Identify which cell holds the provided text, then report its [x, y] central coordinate. 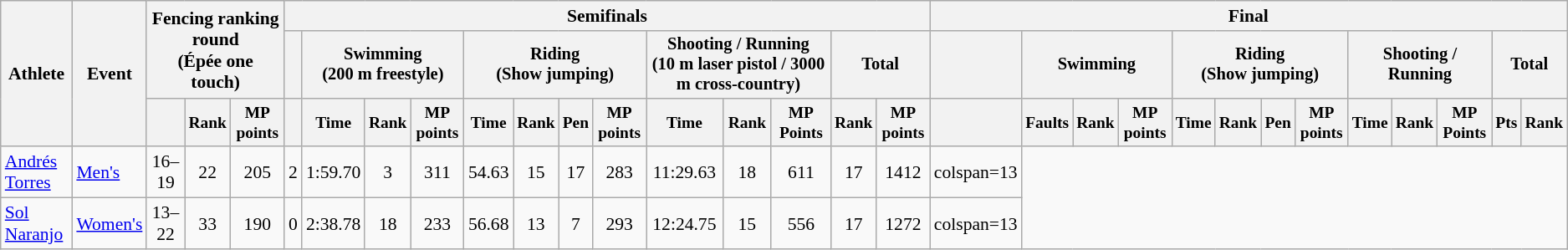
Sol Naranjo [37, 224]
13–22 [166, 224]
3 [388, 172]
Swimming(200 m freestyle) [383, 65]
Andrés Torres [37, 172]
2 [293, 172]
611 [801, 172]
190 [258, 224]
Men's [109, 172]
205 [258, 172]
283 [620, 172]
56.68 [488, 224]
11:29.63 [684, 172]
13 [537, 224]
Final [1249, 16]
Faults [1047, 122]
7 [575, 224]
Fencing ranking round(Épée one touch) [216, 50]
Pts [1507, 122]
1272 [903, 224]
54.63 [488, 172]
Shooting / Running(10 m laser pistol / 3000 m cross-country) [738, 65]
0 [293, 224]
2:38.78 [333, 224]
1412 [903, 172]
Semifinals [607, 16]
293 [620, 224]
12:24.75 [684, 224]
1:59.70 [333, 172]
233 [437, 224]
Athlete [37, 74]
Swimming [1097, 65]
Event [109, 74]
Shooting / Running [1420, 65]
556 [801, 224]
Women's [109, 224]
22 [207, 172]
311 [437, 172]
16–19 [166, 172]
33 [207, 224]
